Detect which cell encompasses the target text, then output its (x, y) center coordinate. 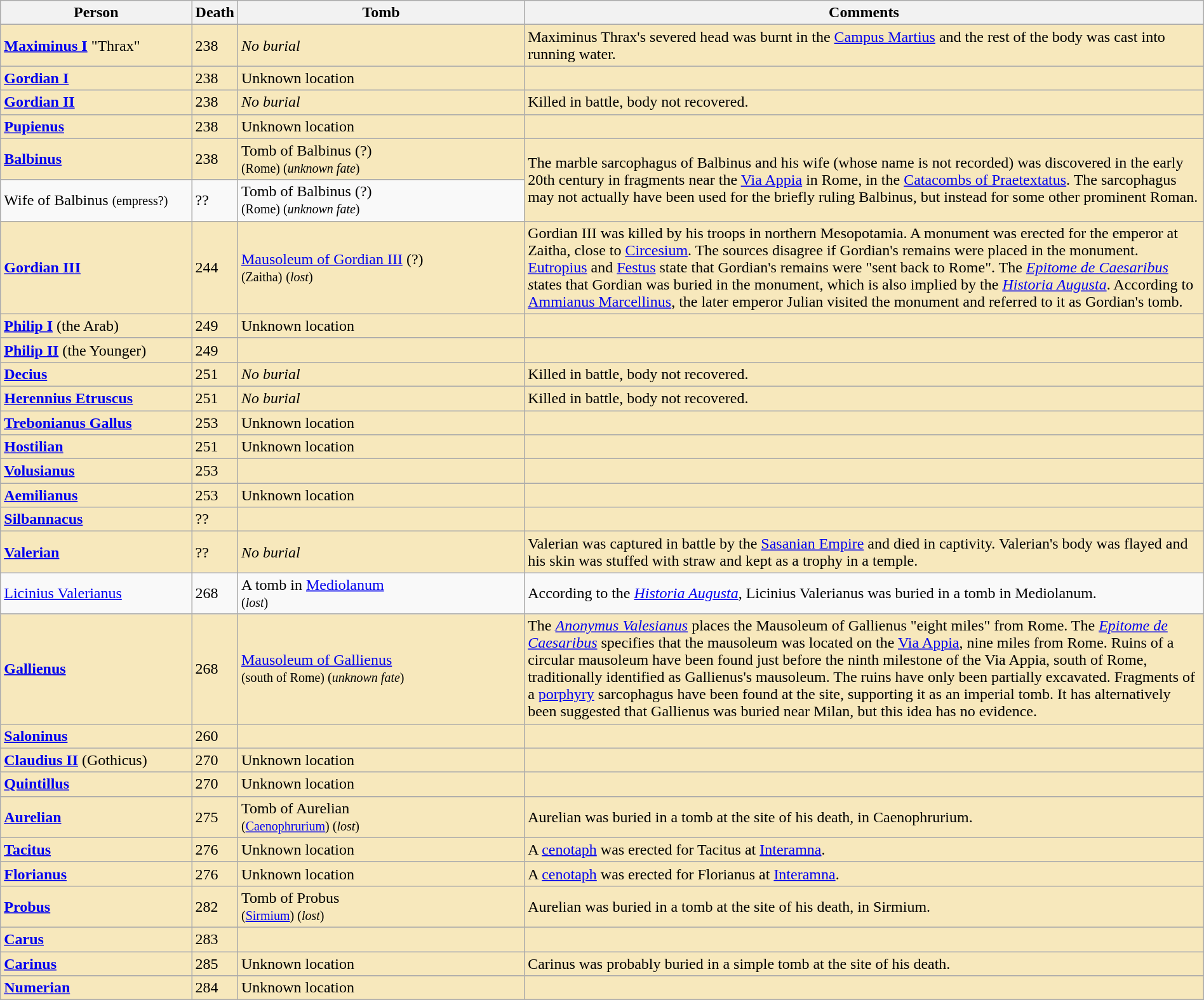
Gordian II (97, 102)
Tomb of Probus(Sirmium) (lost) (381, 907)
Carinus (97, 963)
Licinius Valerianus (97, 593)
282 (215, 907)
Aurelian was buried in a tomb at the site of his death, in Sirmium. (864, 907)
Person (97, 13)
Philip I (the Arab) (97, 326)
Claudius II (Gothicus) (97, 760)
Pupienus (97, 126)
Volusianus (97, 471)
244 (215, 267)
284 (215, 988)
Probus (97, 907)
285 (215, 963)
Gordian III (97, 267)
Maximinus Thrax's severed head was burnt in the Campus Martius and the rest of the body was cast into running water. (864, 46)
Carinus was probably buried in a simple tomb at the site of his death. (864, 963)
Mausoleum of Gordian III (?)(Zaitha) (lost) (381, 267)
Gallienus (97, 669)
Valerian (97, 552)
Wife of Balbinus (empress?) (97, 201)
Maximinus I "Thrax" (97, 46)
Gordian I (97, 78)
Carus (97, 939)
Death (215, 13)
Saloninus (97, 736)
Florianus (97, 874)
Philip II (the Younger) (97, 350)
Aemilianus (97, 495)
Aurelian was buried in a tomb at the site of his death, in Caenophrurium. (864, 817)
Tomb (381, 13)
A cenotaph was erected for Tacitus at Interamna. (864, 850)
Herennius Etruscus (97, 398)
Silbannacus (97, 519)
Balbinus (97, 159)
Tacitus (97, 850)
A tomb in Mediolanum(lost) (381, 593)
Comments (864, 13)
Trebonianus Gallus (97, 422)
Hostilian (97, 447)
A cenotaph was erected for Florianus at Interamna. (864, 874)
260 (215, 736)
According to the Historia Augusta, Licinius Valerianus was buried in a tomb in Mediolanum. (864, 593)
Tomb of Aurelian(Caenophrurium) (lost) (381, 817)
Mausoleum of Gallienus(south of Rome) (unknown fate) (381, 669)
Decius (97, 374)
275 (215, 817)
Quintillus (97, 784)
Numerian (97, 988)
Aurelian (97, 817)
283 (215, 939)
